Detect which cell encompasses the target text, then output its (X, Y) center coordinate. 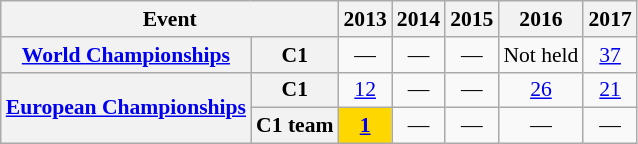
2016 (540, 19)
Event (170, 19)
2013 (366, 19)
2015 (472, 19)
C1 team (294, 126)
European Championships (126, 108)
21 (610, 90)
26 (540, 90)
12 (366, 90)
2014 (418, 19)
2017 (610, 19)
1 (366, 126)
37 (610, 55)
Not held (540, 55)
World Championships (126, 55)
